For the text-containing cell, return its midpoint in [x, y] coordinate format. 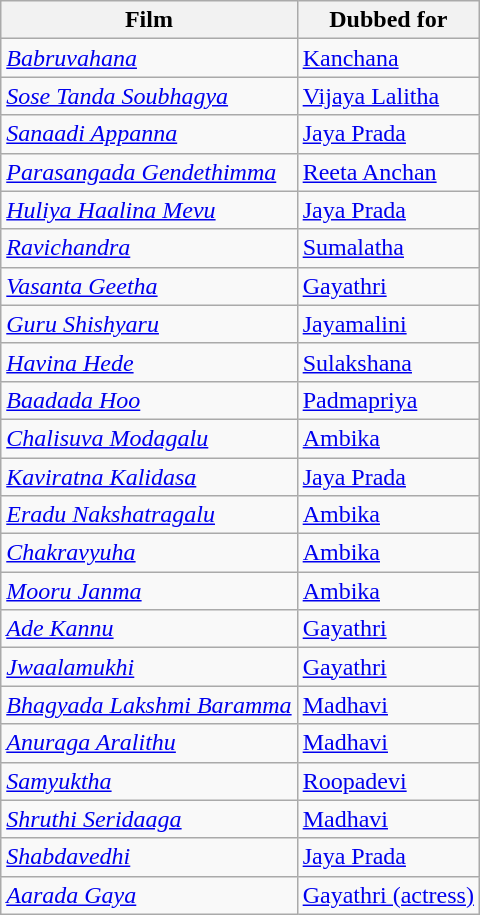
Parasangada Gendethimma [149, 172]
Dubbed for [388, 20]
Havina Hede [149, 362]
Eradu Nakshatragalu [149, 515]
Film [149, 20]
Guru Shishyaru [149, 324]
Huliya Haalina Mevu [149, 210]
Sumalatha [388, 248]
Vasanta Geetha [149, 286]
Mooru Janma [149, 591]
Kanchana [388, 58]
Sulakshana [388, 362]
Chalisuva Modagalu [149, 438]
Shabdavedhi [149, 857]
Babruvahana [149, 58]
Sose Tanda Soubhagya [149, 96]
Aarada Gaya [149, 895]
Jayamalini [388, 324]
Kaviratna Kalidasa [149, 477]
Baadada Hoo [149, 400]
Anuraga Aralithu [149, 743]
Shruthi Seridaaga [149, 819]
Ravichandra [149, 248]
Gayathri (actress) [388, 895]
Ade Kannu [149, 629]
Chakravyuha [149, 553]
Jwaalamukhi [149, 667]
Samyuktha [149, 781]
Padmapriya [388, 400]
Reeta Anchan [388, 172]
Sanaadi Appanna [149, 134]
Vijaya Lalitha [388, 96]
Bhagyada Lakshmi Baramma [149, 705]
Roopadevi [388, 781]
